Return the [x, y] coordinate for the center point of the cell that contains the specified text.  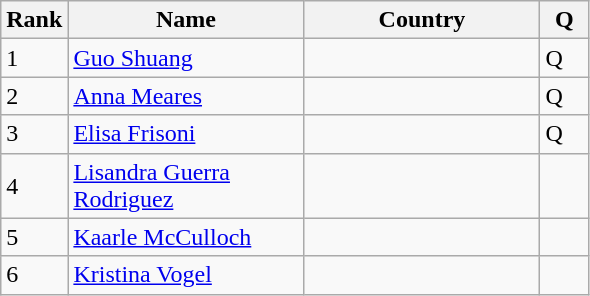
Anna Meares [186, 96]
4 [34, 186]
Kristina Vogel [186, 275]
Lisandra Guerra Rodriguez [186, 186]
5 [34, 237]
3 [34, 134]
Elisa Frisoni [186, 134]
2 [34, 96]
6 [34, 275]
Guo Shuang [186, 58]
Country [422, 20]
Kaarle McCulloch [186, 237]
1 [34, 58]
Name [186, 20]
Rank [34, 20]
